Locate the cell with the specified text and output its [x, y] center coordinate. 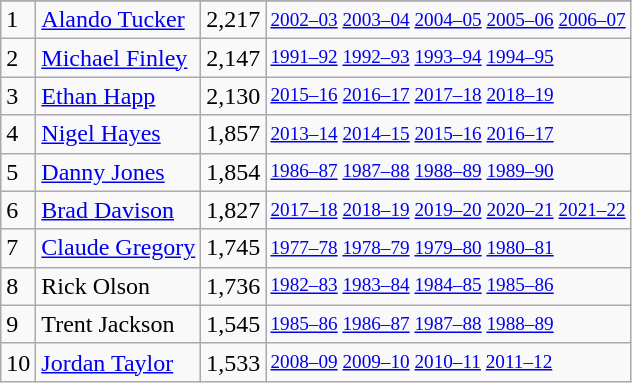
Nigel Hayes [118, 134]
Rick Olson [118, 286]
2013–14 2014–15 2015–16 2016–17 [448, 134]
1 [18, 20]
10 [18, 362]
6 [18, 210]
2,147 [234, 58]
Brad Davison [118, 210]
Claude Gregory [118, 248]
2017–18 2018–19 2019–20 2020–21 2021–22 [448, 210]
1,545 [234, 324]
5 [18, 172]
Danny Jones [118, 172]
7 [18, 248]
1,857 [234, 134]
Jordan Taylor [118, 362]
1,827 [234, 210]
1982–83 1983–84 1984–85 1985–86 [448, 286]
2008–09 2009–10 2010–11 2011–12 [448, 362]
2,130 [234, 96]
1,736 [234, 286]
1977–78 1978–79 1979–80 1980–81 [448, 248]
1,745 [234, 248]
2002–03 2003–04 2004–05 2005–06 2006–07 [448, 20]
4 [18, 134]
Ethan Happ [118, 96]
1,533 [234, 362]
1985–86 1986–87 1987–88 1988–89 [448, 324]
3 [18, 96]
2015–16 2016–17 2017–18 2018–19 [448, 96]
9 [18, 324]
Alando Tucker [118, 20]
1,854 [234, 172]
1986–87 1987–88 1988–89 1989–90 [448, 172]
2,217 [234, 20]
Trent Jackson [118, 324]
8 [18, 286]
1991–92 1992–93 1993–94 1994–95 [448, 58]
2 [18, 58]
Michael Finley [118, 58]
